Find where the given text appears and provide that cell's center as [X, Y] coordinate. 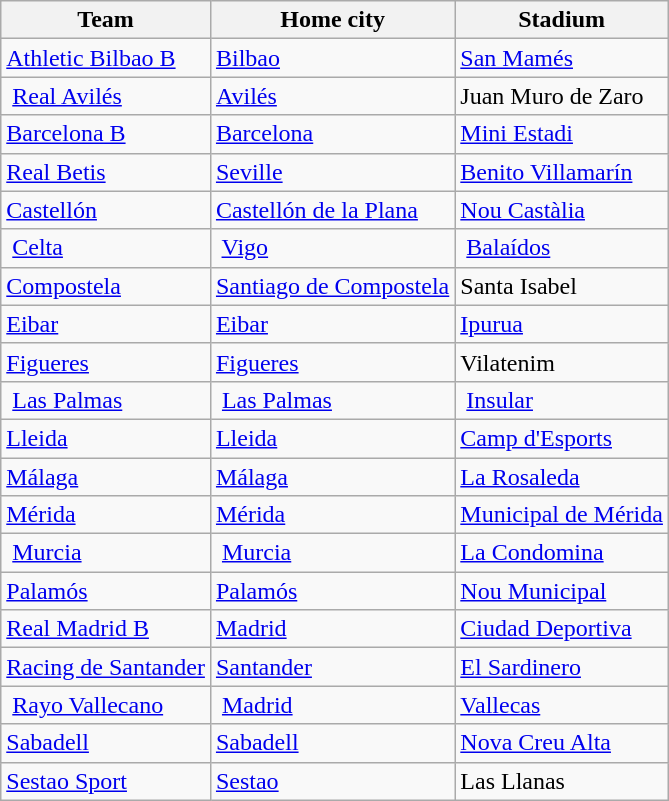
Sestao [332, 781]
Vigo [332, 248]
Santa Isabel [562, 286]
Municipal de Mérida [562, 515]
El Sardinero [562, 667]
Barcelona B [106, 134]
Santander [332, 667]
Nou Castàlia [562, 210]
Mini Estadi [562, 134]
San Mamés [562, 58]
La Condomina [562, 553]
Insular [562, 400]
Castellón [106, 210]
Juan Muro de Zaro [562, 96]
Ipurua [562, 324]
Home city [332, 20]
Santiago de Compostela [332, 286]
Camp d'Esports [562, 438]
Compostela [106, 286]
Vallecas [562, 705]
Racing de Santander [106, 667]
Celta [106, 248]
Seville [332, 172]
Benito Villamarín [562, 172]
Vilatenim [562, 362]
Real Madrid B [106, 629]
Team [106, 20]
Ciudad Deportiva [562, 629]
Athletic Bilbao B [106, 58]
Rayo Vallecano [106, 705]
Real Avilés [106, 96]
La Rosaleda [562, 477]
Sestao Sport [106, 781]
Nou Municipal [562, 591]
Las Llanas [562, 781]
Balaídos [562, 248]
Barcelona [332, 134]
Stadium [562, 20]
Castellón de la Plana [332, 210]
Real Betis [106, 172]
Avilés [332, 96]
Nova Creu Alta [562, 743]
Bilbao [332, 58]
